Identify which cell holds the provided text, then report its [X, Y] central coordinate. 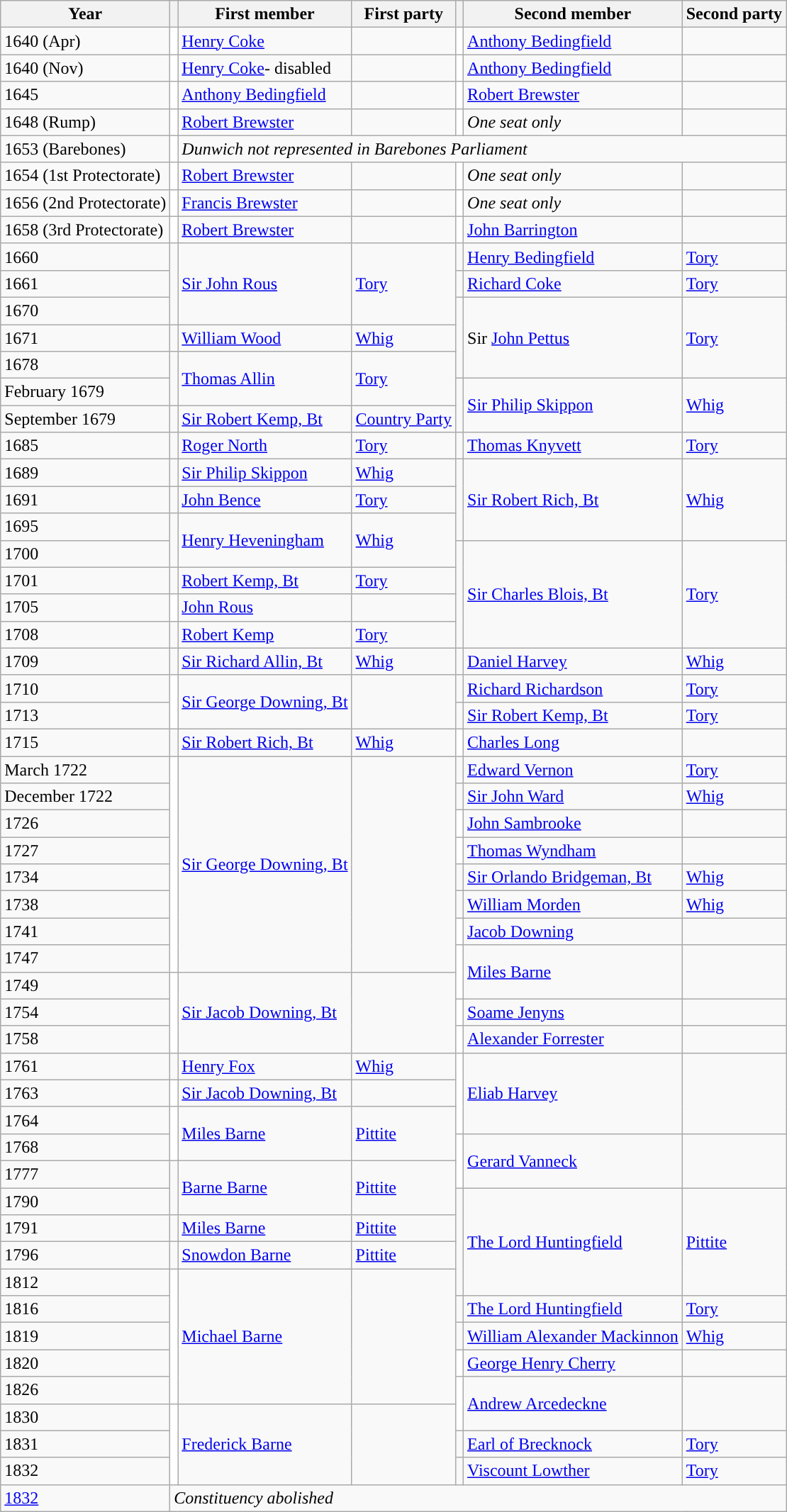
1700 [85, 554]
Sir John Pettus [573, 337]
Earl of Brecknock [573, 1444]
1648 (Rump) [85, 122]
1727 [85, 851]
Henry Coke [265, 41]
Richard Richardson [573, 688]
1654 (1st Protectorate) [85, 176]
Alexander Forrester [573, 1039]
1791 [85, 1228]
John Sambrooke [573, 824]
Thomas Wyndham [573, 851]
1645 [85, 95]
Henry Fox [265, 1066]
1747 [85, 958]
1705 [85, 607]
December 1722 [85, 797]
Sir John Rous [265, 284]
Thomas Allin [265, 379]
1738 [85, 905]
Charles Long [573, 742]
Jacob Downing [573, 931]
Frederick Barne [265, 1444]
1734 [85, 878]
Edward Vernon [573, 769]
1812 [85, 1282]
George Henry Cherry [573, 1363]
Andrew Arcedeckne [573, 1404]
Sir John Ward [573, 797]
Daniel Harvey [573, 661]
1661 [85, 284]
1820 [85, 1363]
1689 [85, 473]
September 1679 [85, 419]
William Wood [265, 338]
Henry Coke- disabled [265, 68]
1816 [85, 1309]
1708 [85, 634]
1653 (Barebones) [85, 149]
Second party [734, 14]
1763 [85, 1093]
Thomas Knyvett [573, 446]
1768 [85, 1147]
1790 [85, 1202]
Constituency abolished [478, 1498]
William Alexander Mackinnon [573, 1336]
1761 [85, 1066]
John Barrington [573, 230]
1831 [85, 1444]
Henry Bedingfield [573, 257]
1671 [85, 338]
1713 [85, 715]
1658 (3rd Protectorate) [85, 230]
Second member [573, 14]
1691 [85, 500]
William Morden [573, 905]
Sir Charles Blois, Bt [573, 594]
1701 [85, 581]
Dunwich not represented in Barebones Parliament [482, 149]
Barne Barne [265, 1187]
Michael Barne [265, 1336]
Sir Richard Allin, Bt [265, 661]
Richard Coke [573, 284]
1685 [85, 446]
Roger North [265, 446]
Robert Kemp, Bt [265, 581]
John Bence [265, 500]
1715 [85, 742]
Year [85, 14]
1640 (Nov) [85, 68]
February 1679 [85, 392]
1670 [85, 310]
1777 [85, 1174]
1678 [85, 365]
Snowdon Barne [265, 1255]
1826 [85, 1390]
1741 [85, 931]
1710 [85, 688]
Sir Orlando Bridgeman, Bt [573, 878]
1758 [85, 1039]
John Rous [265, 607]
1749 [85, 985]
First party [403, 14]
Eliab Harvey [573, 1093]
Robert Kemp [265, 634]
1660 [85, 257]
1726 [85, 824]
1830 [85, 1417]
1695 [85, 527]
1709 [85, 661]
1764 [85, 1120]
Viscount Lowther [573, 1471]
Gerard Vanneck [573, 1160]
Francis Brewster [265, 203]
1796 [85, 1255]
1656 (2nd Protectorate) [85, 203]
1640 (Apr) [85, 41]
Soame Jenyns [573, 1012]
1754 [85, 1012]
1819 [85, 1336]
First member [265, 14]
March 1722 [85, 769]
Henry Heveningham [265, 540]
Country Party [403, 419]
